Find where the given text appears and provide that cell's center as [x, y] coordinate. 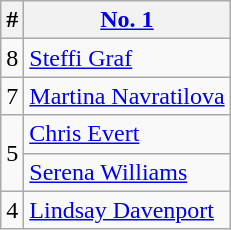
4 [12, 210]
7 [12, 96]
Martina Navratilova [127, 96]
Steffi Graf [127, 58]
Serena Williams [127, 172]
# [12, 20]
8 [12, 58]
5 [12, 153]
No. 1 [127, 20]
Chris Evert [127, 134]
Lindsay Davenport [127, 210]
